Return the (X, Y) coordinate for the center point of the cell that contains the specified text.  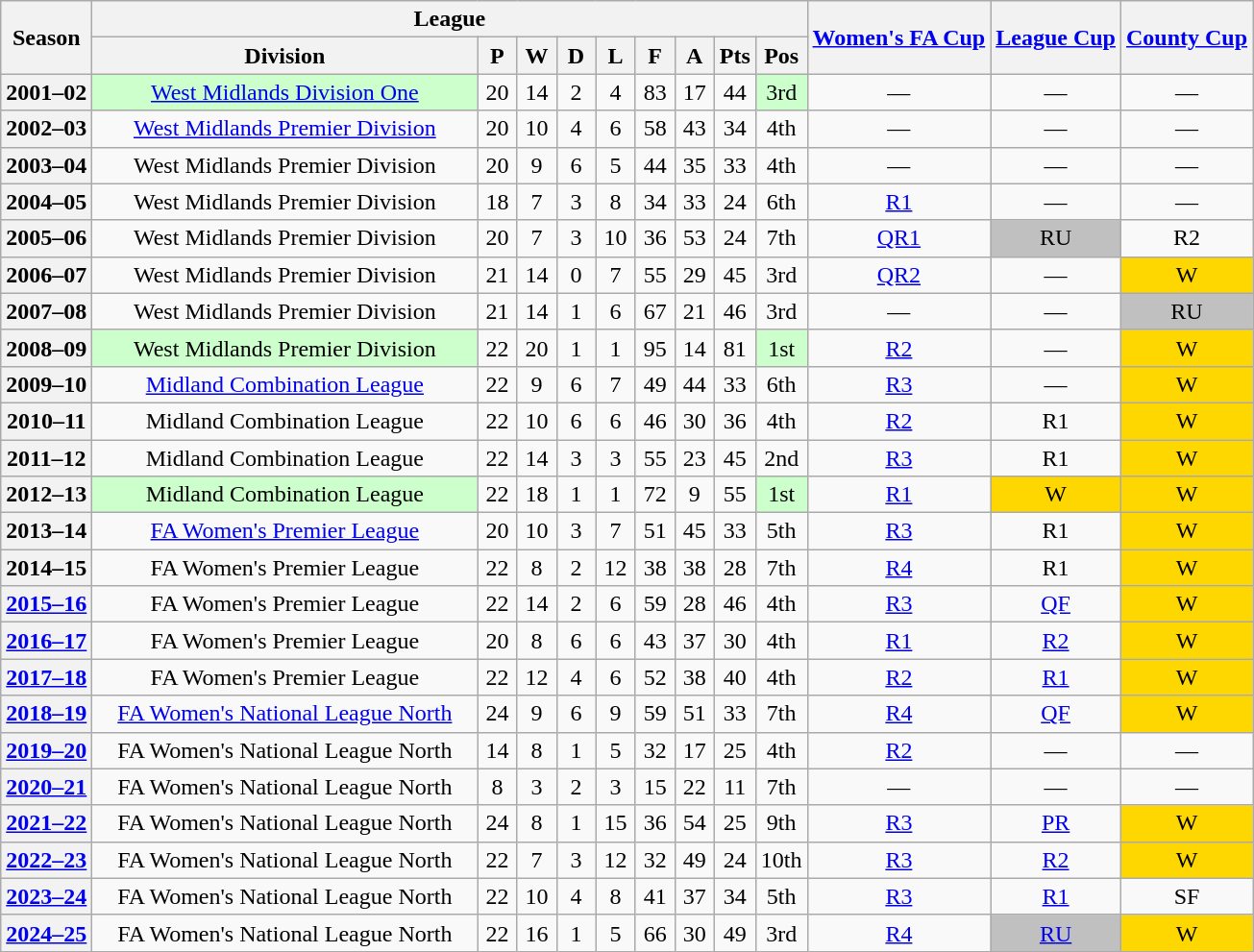
2001–02 (46, 92)
23 (694, 458)
2021–22 (46, 823)
81 (734, 348)
10th (781, 860)
66 (655, 933)
2011–12 (46, 458)
2017–18 (46, 677)
11 (734, 787)
54 (694, 823)
PR (1056, 823)
2015–16 (46, 604)
72 (655, 495)
QR2 (899, 275)
2nd (781, 458)
2008–09 (46, 348)
Pos (781, 56)
67 (655, 311)
West Midlands Division One (284, 92)
2009–10 (46, 384)
2004–05 (46, 202)
Season (46, 37)
League Cup (1056, 37)
9th (781, 823)
League (450, 19)
2018–19 (46, 714)
2019–20 (46, 750)
2024–25 (46, 933)
0 (577, 275)
L (615, 56)
95 (655, 348)
2012–13 (46, 495)
2002–03 (46, 129)
Women's FA Cup (899, 37)
2014–15 (46, 568)
2013–14 (46, 531)
40 (734, 677)
QR1 (899, 238)
D (577, 56)
2016–17 (46, 641)
2020–21 (46, 787)
Division (284, 56)
F (655, 56)
2007–08 (46, 311)
2006–07 (46, 275)
83 (655, 92)
P (498, 56)
16 (536, 933)
2003–04 (46, 165)
2005–06 (46, 238)
29 (694, 275)
2023–24 (46, 896)
53 (694, 238)
2022–23 (46, 860)
2010–11 (46, 421)
SF (1186, 896)
A (694, 56)
County Cup (1186, 37)
52 (655, 677)
Pts (734, 56)
35 (694, 165)
41 (655, 896)
58 (655, 129)
